Detect which cell encompasses the target text, then output its (x, y) center coordinate. 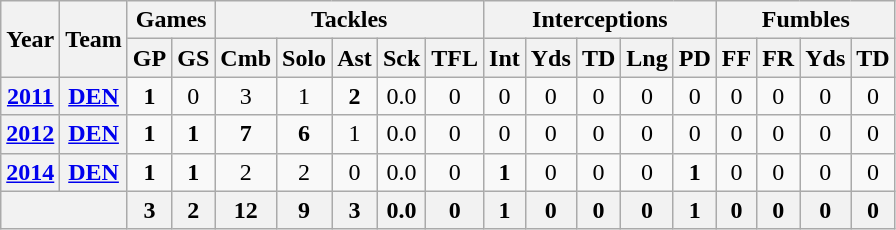
Cmb (246, 58)
GP (149, 58)
2014 (30, 172)
Sck (401, 58)
FR (778, 58)
7 (246, 134)
Year (30, 39)
Solo (304, 58)
Int (505, 58)
Ast (355, 58)
GS (194, 58)
Interceptions (600, 20)
Games (170, 20)
6 (304, 134)
12 (246, 210)
TFL (455, 58)
Team (94, 39)
PD (694, 58)
2011 (30, 96)
9 (304, 210)
FF (736, 58)
Fumbles (806, 20)
Lng (647, 58)
2012 (30, 134)
Tackles (350, 20)
